Capture the cell that displays the provided text and extract its (x, y) central coordinate. 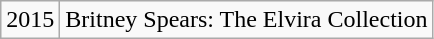
Britney Spears: The Elvira Collection (246, 20)
2015 (30, 20)
